Pinpoint the cell where the given text exists, returning its (X, Y) midpoint coordinate. 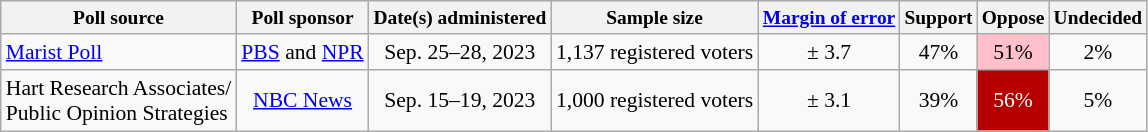
47% (938, 52)
Hart Research Associates/Public Opinion Strategies (119, 100)
Poll sponsor (302, 18)
± 3.7 (829, 52)
56% (1013, 100)
2% (1098, 52)
Sep. 25–28, 2023 (460, 52)
Oppose (1013, 18)
Margin of error (829, 18)
5% (1098, 100)
Marist Poll (119, 52)
Sample size (654, 18)
Sep. 15–19, 2023 (460, 100)
1,000 registered voters (654, 100)
NBC News (302, 100)
PBS and NPR (302, 52)
Date(s) administered (460, 18)
± 3.1 (829, 100)
51% (1013, 52)
Support (938, 18)
Undecided (1098, 18)
39% (938, 100)
1,137 registered voters (654, 52)
Poll source (119, 18)
